Locate the cell with the specified text and output its [x, y] center coordinate. 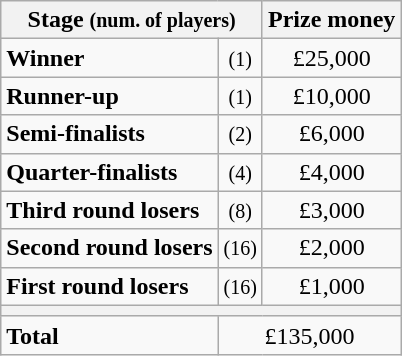
£2,000 [331, 248]
£10,000 [331, 96]
(8) [240, 210]
£3,000 [331, 210]
Winner [110, 58]
Total [110, 335]
£135,000 [310, 335]
£25,000 [331, 58]
Stage (num. of players) [132, 20]
Semi-finalists [110, 134]
(4) [240, 172]
(2) [240, 134]
Third round losers [110, 210]
First round losers [110, 286]
Prize money [331, 20]
Second round losers [110, 248]
Quarter-finalists [110, 172]
£1,000 [331, 286]
£6,000 [331, 134]
Runner-up [110, 96]
£4,000 [331, 172]
